Search for the cell housing the specified text and yield its (x, y) center coordinate. 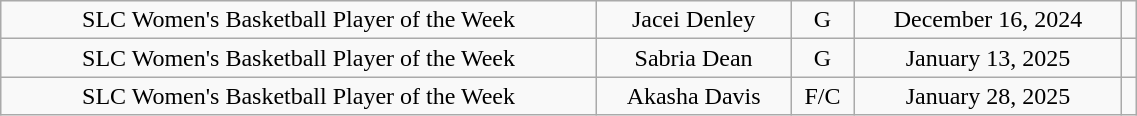
Akasha Davis (694, 96)
Sabria Dean (694, 58)
January 13, 2025 (988, 58)
Jacei Denley (694, 20)
January 28, 2025 (988, 96)
F/C (822, 96)
December 16, 2024 (988, 20)
